Return (x, y) of the center of cell containing provided text 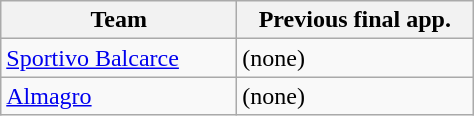
Sportivo Balcarce (119, 58)
Team (119, 20)
Previous final app. (355, 20)
Almagro (119, 96)
